Output the (x, y) coordinate of the center of the cell containing the given text.  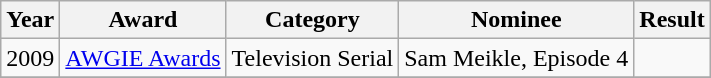
AWGIE Awards (143, 58)
Result (672, 20)
Category (312, 20)
Sam Meikle, Episode 4 (516, 58)
Award (143, 20)
Year (30, 20)
Nominee (516, 20)
2009 (30, 58)
Television Serial (312, 58)
